Search for the cell housing the specified text and yield its (x, y) center coordinate. 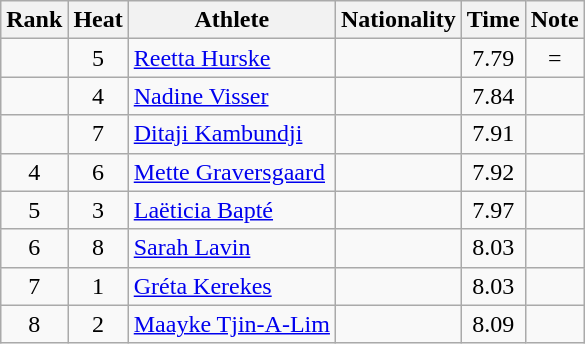
7.84 (493, 96)
7.79 (493, 58)
Note (554, 20)
Laëticia Bapté (232, 210)
Nationality (398, 20)
Reetta Hurske (232, 58)
8.09 (493, 324)
7.91 (493, 134)
7.97 (493, 210)
Sarah Lavin (232, 248)
Nadine Visser (232, 96)
Athlete (232, 20)
Gréta Kerekes (232, 286)
Maayke Tjin-A-Lim (232, 324)
3 (98, 210)
Mette Graversgaard (232, 172)
Ditaji Kambundji (232, 134)
Rank (34, 20)
Time (493, 20)
7.92 (493, 172)
Heat (98, 20)
= (554, 58)
2 (98, 324)
1 (98, 286)
